Search for the cell housing the specified text and yield its [x, y] center coordinate. 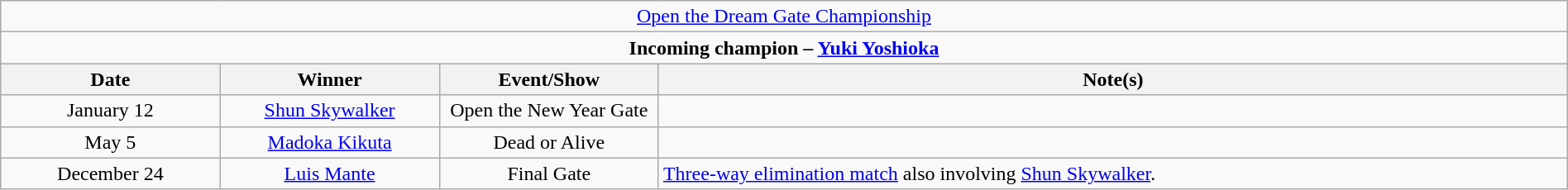
Madoka Kikuta [329, 142]
Event/Show [549, 79]
January 12 [111, 111]
Winner [329, 79]
Incoming champion – Yuki Yoshioka [784, 48]
Note(s) [1113, 79]
Shun Skywalker [329, 111]
Dead or Alive [549, 142]
December 24 [111, 173]
May 5 [111, 142]
Open the Dream Gate Championship [784, 17]
Date [111, 79]
Final Gate [549, 173]
Luis Mante [329, 173]
Three-way elimination match also involving Shun Skywalker. [1113, 173]
Open the New Year Gate [549, 111]
